Return [x, y] of the center of cell containing provided text 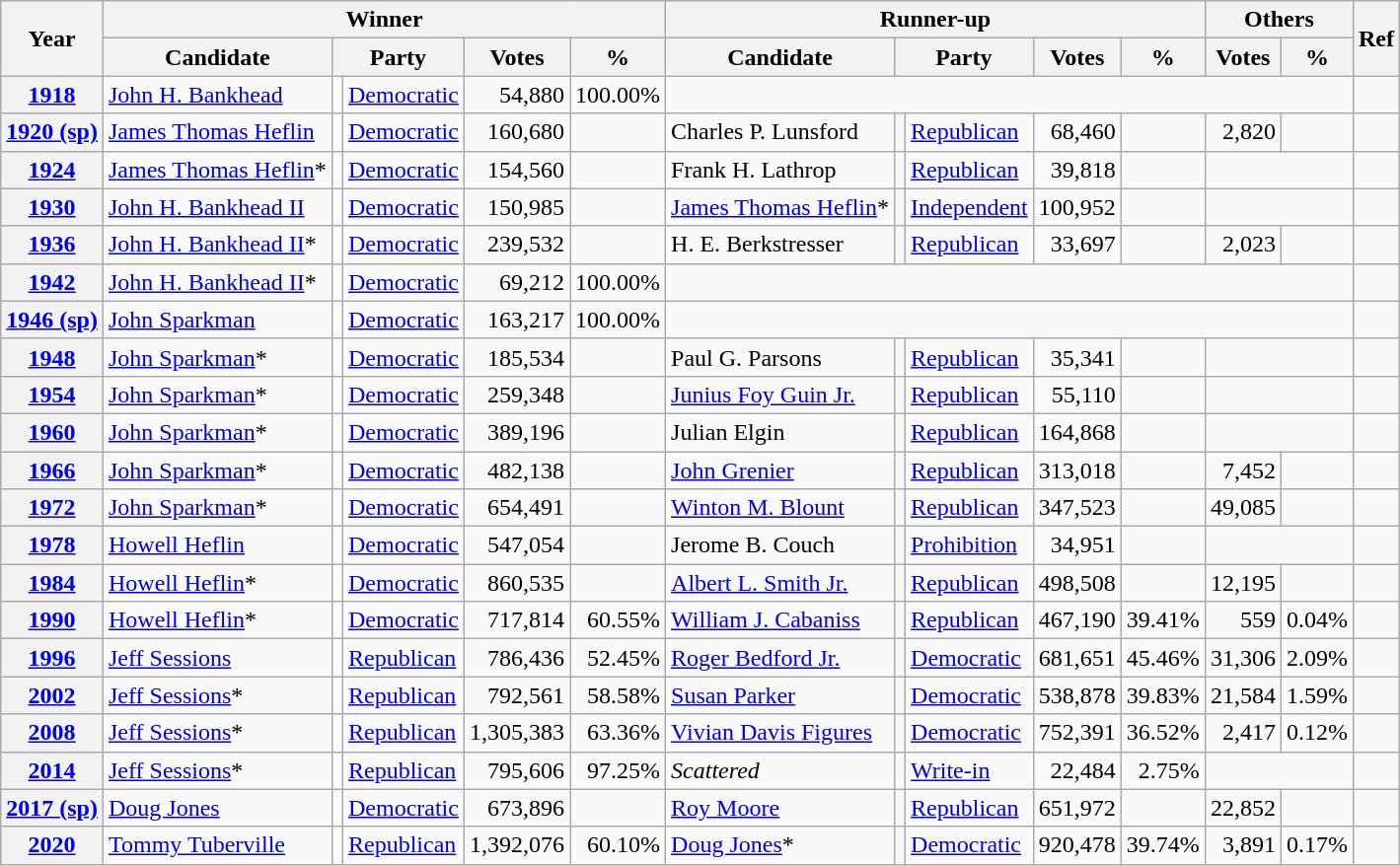
31,306 [1243, 658]
60.10% [618, 845]
100,952 [1077, 207]
792,561 [517, 695]
Doug Jones* [780, 845]
347,523 [1077, 508]
21,584 [1243, 695]
482,138 [517, 470]
Jeff Sessions [217, 658]
H. E. Berkstresser [780, 245]
Junius Foy Guin Jr. [780, 395]
1996 [52, 658]
Roy Moore [780, 808]
1,392,076 [517, 845]
160,680 [517, 132]
Susan Parker [780, 695]
34,951 [1077, 545]
717,814 [517, 620]
259,348 [517, 395]
0.04% [1316, 620]
313,018 [1077, 470]
2,023 [1243, 245]
63.36% [618, 733]
150,985 [517, 207]
654,491 [517, 508]
Prohibition [970, 545]
William J. Cabaniss [780, 620]
Jerome B. Couch [780, 545]
3,891 [1243, 845]
John Grenier [780, 470]
860,535 [517, 583]
39.74% [1162, 845]
389,196 [517, 432]
Scattered [780, 770]
Winner [384, 20]
1946 (sp) [52, 320]
164,868 [1077, 432]
68,460 [1077, 132]
55,110 [1077, 395]
John H. Bankhead [217, 95]
1942 [52, 282]
35,341 [1077, 357]
239,532 [517, 245]
Others [1279, 20]
673,896 [517, 808]
Roger Bedford Jr. [780, 658]
2,820 [1243, 132]
538,878 [1077, 695]
Paul G. Parsons [780, 357]
1984 [52, 583]
69,212 [517, 282]
2020 [52, 845]
Howell Heflin [217, 545]
Tommy Tuberville [217, 845]
Ref [1375, 38]
1966 [52, 470]
Vivian Davis Figures [780, 733]
Year [52, 38]
1978 [52, 545]
36.52% [1162, 733]
1920 (sp) [52, 132]
0.17% [1316, 845]
920,478 [1077, 845]
2002 [52, 695]
1924 [52, 170]
39,818 [1077, 170]
752,391 [1077, 733]
58.58% [618, 695]
1990 [52, 620]
795,606 [517, 770]
45.46% [1162, 658]
Albert L. Smith Jr. [780, 583]
Write-in [970, 770]
Runner-up [935, 20]
39.83% [1162, 695]
1918 [52, 95]
22,852 [1243, 808]
52.45% [618, 658]
1.59% [1316, 695]
1930 [52, 207]
54,880 [517, 95]
1936 [52, 245]
185,534 [517, 357]
97.25% [618, 770]
2.09% [1316, 658]
1972 [52, 508]
39.41% [1162, 620]
2017 (sp) [52, 808]
786,436 [517, 658]
Independent [970, 207]
1948 [52, 357]
498,508 [1077, 583]
John Sparkman [217, 320]
12,195 [1243, 583]
2008 [52, 733]
Frank H. Lathrop [780, 170]
2.75% [1162, 770]
559 [1243, 620]
Winton M. Blount [780, 508]
7,452 [1243, 470]
467,190 [1077, 620]
681,651 [1077, 658]
1,305,383 [517, 733]
John H. Bankhead II [217, 207]
1954 [52, 395]
Charles P. Lunsford [780, 132]
2014 [52, 770]
1960 [52, 432]
60.55% [618, 620]
James Thomas Heflin [217, 132]
2,417 [1243, 733]
163,217 [517, 320]
22,484 [1077, 770]
33,697 [1077, 245]
547,054 [517, 545]
Doug Jones [217, 808]
0.12% [1316, 733]
154,560 [517, 170]
Julian Elgin [780, 432]
651,972 [1077, 808]
49,085 [1243, 508]
